Extract the [x, y] coordinate from the center of the cell holding the provided text.  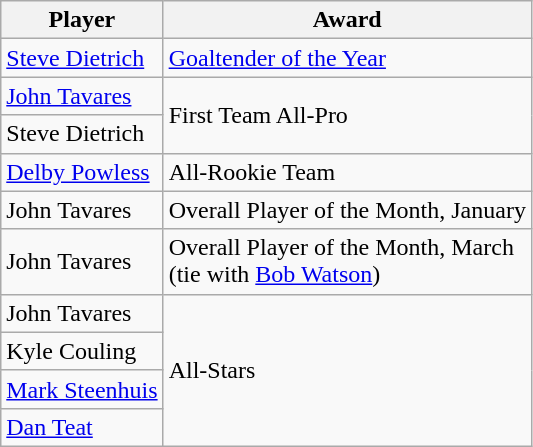
All-Stars [347, 370]
Dan Teat [82, 427]
Overall Player of the Month, March(tie with Bob Watson) [347, 262]
Award [347, 20]
Delby Powless [82, 172]
All-Rookie Team [347, 172]
First Team All-Pro [347, 115]
Overall Player of the Month, January [347, 210]
Kyle Couling [82, 351]
Mark Steenhuis [82, 389]
Player [82, 20]
Goaltender of the Year [347, 58]
